Find where the given text appears and provide that cell's center as [x, y] coordinate. 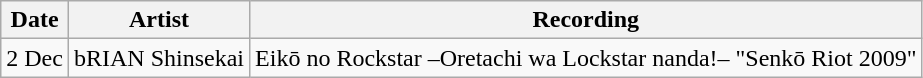
Eikō no Rockstar –Oretachi wa Lockstar nanda!– "Senkō Riot 2009" [586, 58]
bRIAN Shinsekai [158, 58]
2 Dec [35, 58]
Recording [586, 20]
Date [35, 20]
Artist [158, 20]
